For the text-containing cell, return its midpoint in [x, y] coordinate format. 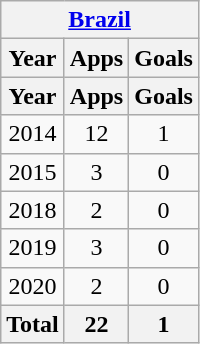
2019 [33, 248]
12 [96, 134]
2014 [33, 134]
2018 [33, 210]
2020 [33, 286]
Brazil [100, 20]
2015 [33, 172]
Total [33, 324]
22 [96, 324]
